Scan for the cell matching the given text and deliver its [X, Y] coordinate at center. 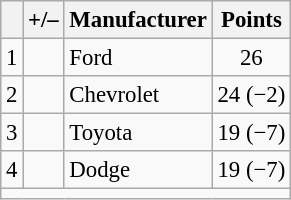
3 [12, 133]
1 [12, 58]
+/– [44, 20]
Chevrolet [138, 95]
4 [12, 170]
Points [251, 20]
Manufacturer [138, 20]
Ford [138, 58]
2 [12, 95]
Dodge [138, 170]
26 [251, 58]
Toyota [138, 133]
24 (−2) [251, 95]
